Provide the [X, Y] coordinate of the cell's center where the given text is located.  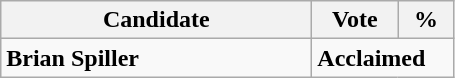
Brian Spiller [156, 58]
% [426, 20]
Acclaimed [383, 58]
Vote [355, 20]
Candidate [156, 20]
